Identify which cell holds the provided text, then report its (X, Y) central coordinate. 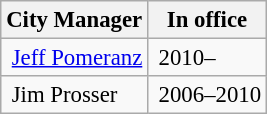
2010– (208, 58)
Jeff Pomeranz (74, 58)
2006–2010 (208, 95)
City Manager (74, 20)
In office (208, 20)
Jim Prosser (74, 95)
